Capture the cell that displays the provided text and extract its [X, Y] central coordinate. 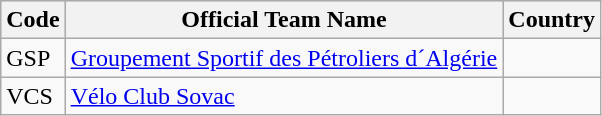
VCS [33, 96]
Official Team Name [284, 20]
Country [552, 20]
GSP [33, 58]
Groupement Sportif des Pétroliers d´Algérie [284, 58]
Code [33, 20]
Vélo Club Sovac [284, 96]
